Locate the cell with the specified text and output its [X, Y] center coordinate. 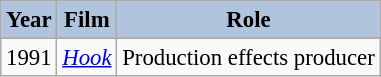
Hook [87, 58]
Film [87, 20]
Year [29, 20]
Production effects producer [248, 58]
Role [248, 20]
1991 [29, 58]
